Output the (X, Y) coordinate of the center of the cell containing the given text.  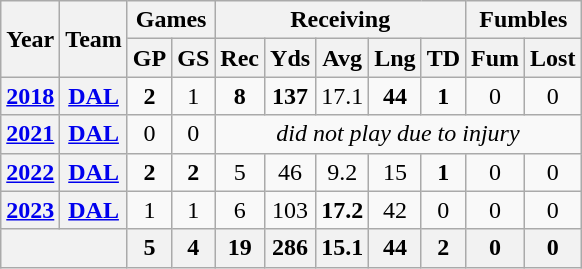
GS (194, 58)
2023 (30, 210)
Receiving (340, 20)
Lost (553, 58)
Avg (342, 58)
17.1 (342, 96)
2018 (30, 96)
19 (240, 248)
42 (395, 210)
8 (240, 96)
Lng (395, 58)
15.1 (342, 248)
4 (194, 248)
15 (395, 172)
Rec (240, 58)
137 (290, 96)
TD (443, 58)
Fum (496, 58)
Team (94, 39)
6 (240, 210)
Year (30, 39)
46 (290, 172)
2021 (30, 134)
103 (290, 210)
did not play due to injury (398, 134)
9.2 (342, 172)
GP (149, 58)
Yds (290, 58)
286 (290, 248)
Games (170, 20)
2022 (30, 172)
Fumbles (524, 20)
17.2 (342, 210)
